Determine the [x, y] coordinate at the center of the cell enclosing the given text.  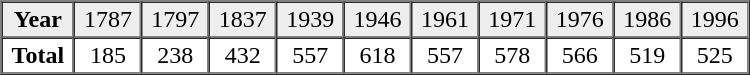
1946 [378, 20]
1961 [444, 20]
1939 [310, 20]
525 [715, 56]
1837 [242, 20]
618 [378, 56]
432 [242, 56]
Total [38, 56]
1996 [715, 20]
1797 [176, 20]
519 [646, 56]
238 [176, 56]
566 [580, 56]
Year [38, 20]
578 [512, 56]
1986 [646, 20]
1787 [108, 20]
185 [108, 56]
1976 [580, 20]
1971 [512, 20]
